Search for the cell housing the specified text and yield its [X, Y] center coordinate. 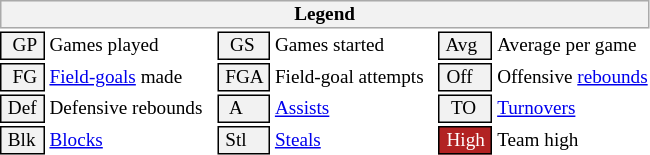
GP [22, 46]
FGA [244, 77]
Def [22, 108]
High [466, 140]
Offensive rebounds [573, 77]
Games started [354, 46]
TO [466, 108]
Steals [354, 140]
Blocks [131, 140]
Stl [244, 140]
Turnovers [573, 108]
Team high [573, 140]
Field-goal attempts [354, 77]
Games played [131, 46]
A [244, 108]
Blk [22, 140]
FG [22, 77]
Assists [354, 108]
GS [244, 46]
Average per game [573, 46]
Field-goals made [131, 77]
Avg [466, 46]
Off [466, 77]
Legend [324, 14]
Defensive rebounds [131, 108]
